Return the (x, y) coordinate for the center point of the cell that contains the specified text.  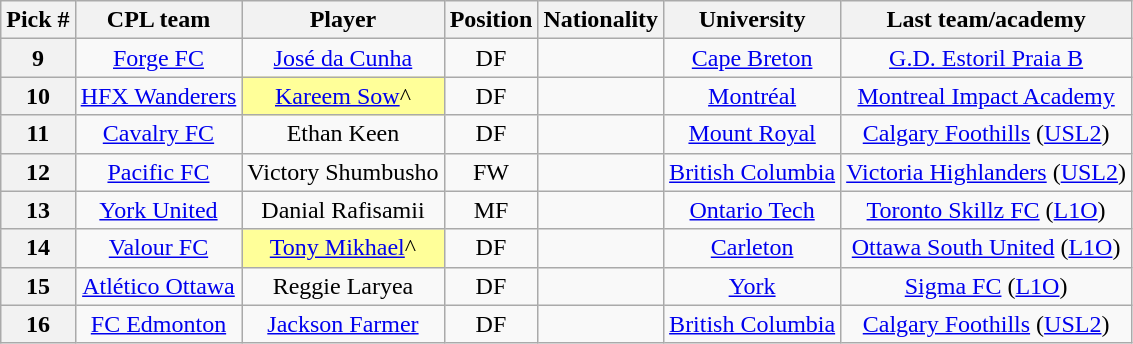
Montreal Impact Academy (986, 96)
HFX Wanderers (158, 96)
Victoria Highlanders (USL2) (986, 172)
Tony Mikhael^ (343, 248)
10 (38, 96)
Pacific FC (158, 172)
Victory Shumbusho (343, 172)
Kareem Sow^ (343, 96)
Nationality (601, 20)
Valour FC (158, 248)
15 (38, 286)
11 (38, 134)
Toronto Skillz FC (L1O) (986, 210)
Ottawa South United (L1O) (986, 248)
Danial Rafisamii (343, 210)
Pick # (38, 20)
FW (491, 172)
G.D. Estoril Praia B (986, 58)
Ontario Tech (752, 210)
Sigma FC (L1O) (986, 286)
Player (343, 20)
Atlético Ottawa (158, 286)
University (752, 20)
Reggie Laryea (343, 286)
14 (38, 248)
Forge FC (158, 58)
Mount Royal (752, 134)
13 (38, 210)
York United (158, 210)
Jackson Farmer (343, 324)
MF (491, 210)
Montréal (752, 96)
CPL team (158, 20)
Carleton (752, 248)
12 (38, 172)
Position (491, 20)
José da Cunha (343, 58)
Ethan Keen (343, 134)
Cape Breton (752, 58)
9 (38, 58)
FC Edmonton (158, 324)
Last team/academy (986, 20)
York (752, 286)
16 (38, 324)
Cavalry FC (158, 134)
